Capture the cell that displays the provided text and extract its (X, Y) central coordinate. 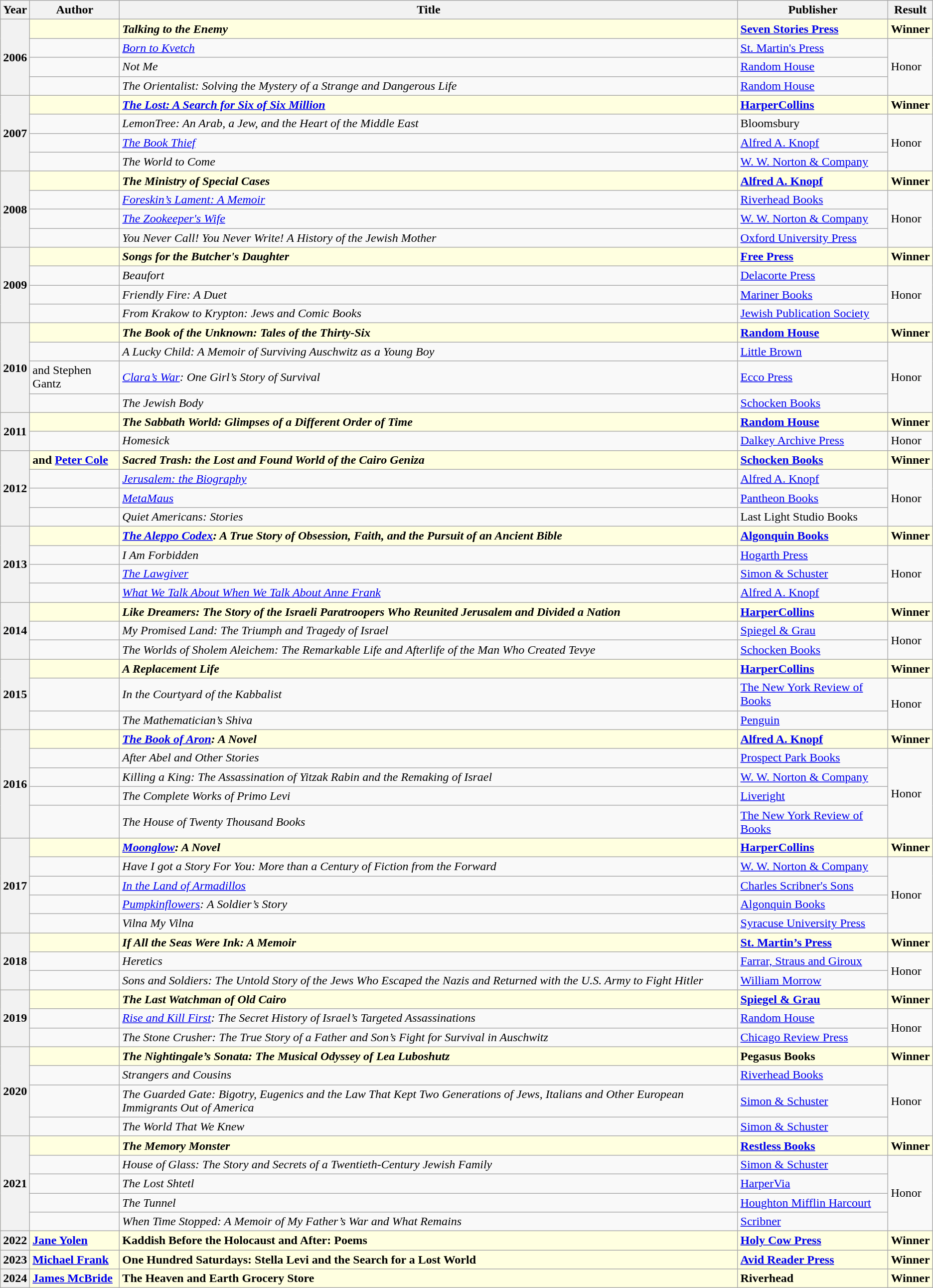
James McBride (75, 1279)
The Heaven and Earth Grocery Store (429, 1279)
Talking to the Enemy (429, 29)
The House of Twenty Thousand Books (429, 822)
The Book Thief (429, 143)
The Book of the Unknown: Tales of the Thirty-Six (429, 333)
From Krakow to Krypton: Jews and Comic Books (429, 314)
Born to Kvetch (429, 48)
Oxford University Press (813, 238)
Dalkey Archive Press (813, 441)
Kaddish Before the Holocaust and After: Poems (429, 1241)
The Nightingale’s Sonata: The Musical Odyssey of Lea Luboshutz (429, 1056)
Vilna My Vilna (429, 923)
Author (75, 10)
The World That We Knew (429, 1126)
Have I got a Story For You: More than a Century of Fiction from the Forward (429, 866)
After Abel and Other Stories (429, 758)
House of Glass: The Story and Secrets of a Twentieth-Century Jewish Family (429, 1164)
When Time Stopped: A Memoir of My Father’s War and What Remains (429, 1222)
and Stephen Gantz (75, 377)
2007 (15, 133)
Year (15, 10)
You Never Call! You Never Write! A History of the Jewish Mother (429, 238)
Title (429, 10)
Charles Scribner's Sons (813, 885)
A Lucky Child: A Memoir of Surviving Auschwitz as a Young Boy (429, 352)
2010 (15, 368)
The Lawgiver (429, 574)
Publisher (813, 10)
Michael Frank (75, 1260)
The Stone Crusher: The True Story of a Father and Son’s Fight for Survival in Auschwitz (429, 1037)
Hogarth Press (813, 555)
Moonglow: A Novel (429, 847)
The Guarded Gate: Bigotry, Eugenics and the Law That Kept Two Generations of Jews, Italians and Other European Immigrants Out of America (429, 1101)
I Am Forbidden (429, 555)
The Lost Shtetl (429, 1183)
Homesick (429, 441)
Syracuse University Press (813, 923)
2018 (15, 961)
2011 (15, 431)
The World to Come (429, 162)
Like Dreamers: The Story of the Israeli Paratroopers Who Reunited Jerusalem and Divided a Nation (429, 612)
Ecco Press (813, 377)
Last Light Studio Books (813, 517)
The Book of Aron: A Novel (429, 739)
The Orientalist: Solving the Mystery of a Strange and Dangerous Life (429, 86)
St. Martin's Press (813, 48)
Jerusalem: the Biography (429, 479)
Riverhead (813, 1279)
The Complete Works of Primo Levi (429, 796)
Result (910, 10)
The Zookeeper's Wife (429, 218)
2006 (15, 57)
If All the Seas Were Ink: A Memoir (429, 942)
St. Martin’s Press (813, 942)
Sons and Soldiers: The Untold Story of the Jews Who Escaped the Nazis and Returned with the U.S. Army to Fight Hitler (429, 980)
2013 (15, 564)
The Tunnel (429, 1202)
Songs for the Butcher's Daughter (429, 257)
and Peter Cole (75, 460)
MetaMaus (429, 498)
Mariner Books (813, 295)
What We Talk About When We Talk About Anne Frank (429, 593)
The Worlds of Sholem Aleichem: The Remarkable Life and Afterlife of the Man Who Created Tevye (429, 650)
My Promised Land: The Triumph and Tragedy of Israel (429, 631)
One Hundred Saturdays: Stella Levi and the Search for a Lost World (429, 1260)
2009 (15, 285)
2019 (15, 1018)
Farrar, Straus and Giroux (813, 961)
Avid Reader Press (813, 1260)
LemonTree: An Arab, a Jew, and the Heart of the Middle East (429, 124)
2020 (15, 1091)
Pumpkinflowers: A Soldier’s Story (429, 905)
Delacorte Press (813, 276)
Seven Stories Press (813, 29)
The Jewish Body (429, 403)
Foreskin’s Lament: A Memoir (429, 199)
Free Press (813, 257)
2024 (15, 1279)
Heretics (429, 961)
Friendly Fire: A Duet (429, 295)
Pantheon Books (813, 498)
Prospect Park Books (813, 758)
Jane Yolen (75, 1241)
2014 (15, 631)
The Mathematician’s Shiva (429, 720)
Liveright (813, 796)
William Morrow (813, 980)
Penguin (813, 720)
Beaufort (429, 276)
The Sabbath World: Glimpses of a Different Order of Time (429, 422)
HarperVia (813, 1183)
Little Brown (813, 352)
In the Land of Armadillos (429, 885)
Rise and Kill First: The Secret History of Israel’s Targeted Assassinations (429, 1018)
2016 (15, 784)
Jewish Publication Society (813, 314)
2017 (15, 885)
In the Courtyard of the Kabbalist (429, 694)
2023 (15, 1260)
The Lost: A Search for Six of Six Million (429, 105)
Houghton Mifflin Harcourt (813, 1202)
Clara’s War: One Girl’s Story of Survival (429, 377)
Not Me (429, 67)
Strangers and Cousins (429, 1075)
2022 (15, 1241)
Restless Books (813, 1145)
Quiet Americans: Stories (429, 517)
The Memory Monster (429, 1145)
The Aleppo Codex: A True Story of Obsession, Faith, and the Pursuit of an Ancient Bible (429, 536)
The Last Watchman of Old Cairo (429, 999)
Pegasus Books (813, 1056)
2021 (15, 1183)
Killing a King: The Assassination of Yitzak Rabin and the Remaking of Israel (429, 777)
The Ministry of Special Cases (429, 181)
2015 (15, 694)
Bloomsbury (813, 124)
A Replacement Life (429, 669)
Chicago Review Press (813, 1037)
2008 (15, 209)
2012 (15, 488)
Scribner (813, 1222)
Sacred Trash: the Lost and Found World of the Cairo Geniza (429, 460)
Holy Cow Press (813, 1241)
